For the text-containing cell, return its midpoint in [x, y] coordinate format. 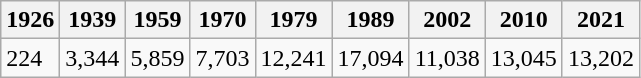
224 [30, 58]
17,094 [370, 58]
1939 [92, 20]
11,038 [447, 58]
5,859 [158, 58]
12,241 [294, 58]
1970 [222, 20]
2021 [600, 20]
7,703 [222, 58]
13,045 [524, 58]
1979 [294, 20]
1959 [158, 20]
1989 [370, 20]
2010 [524, 20]
2002 [447, 20]
1926 [30, 20]
13,202 [600, 58]
3,344 [92, 58]
